Extract the (X, Y) coordinate from the center of the cell holding the provided text.  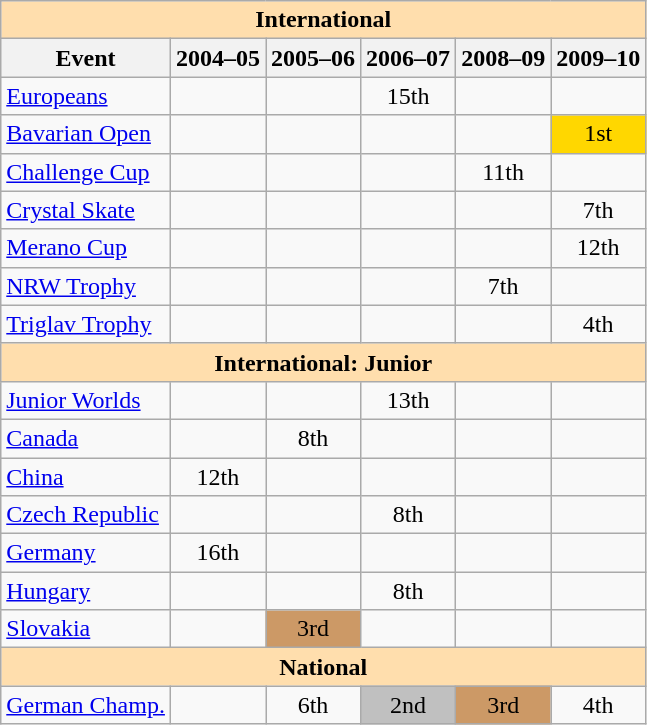
German Champ. (86, 705)
NRW Trophy (86, 286)
1st (598, 134)
2005–06 (314, 58)
International (324, 20)
Triglav Trophy (86, 324)
Bavarian Open (86, 134)
Canada (86, 438)
15th (408, 96)
2008–09 (504, 58)
Event (86, 58)
National (324, 667)
13th (408, 400)
Challenge Cup (86, 172)
International: Junior (324, 362)
Merano Cup (86, 248)
Junior Worlds (86, 400)
Hungary (86, 591)
6th (314, 705)
11th (504, 172)
Crystal Skate (86, 210)
2009–10 (598, 58)
2006–07 (408, 58)
Germany (86, 553)
2004–05 (218, 58)
Czech Republic (86, 515)
Slovakia (86, 629)
China (86, 477)
2nd (408, 705)
16th (218, 553)
Europeans (86, 96)
